Extract the (x, y) coordinate from the center of the cell holding the provided text.  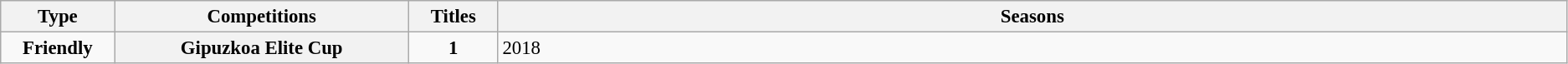
Titles (453, 17)
Gipuzkoa Elite Cup (261, 48)
1 (453, 48)
2018 (1033, 48)
Type (58, 17)
Friendly (58, 48)
Competitions (261, 17)
Seasons (1033, 17)
